Search for the cell housing the specified text and yield its (x, y) center coordinate. 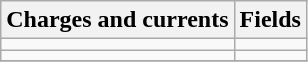
Fields (270, 20)
Charges and currents (118, 20)
